From the cell containing the given text, extract its center point as (X, Y) coordinate. 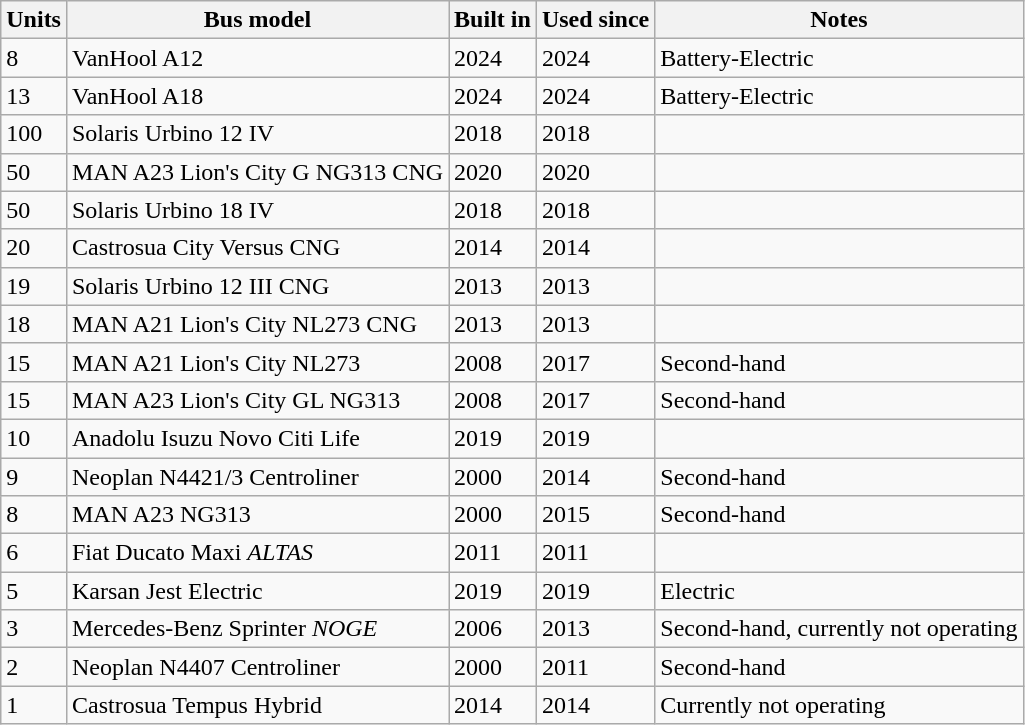
Solaris Urbino 18 IV (257, 210)
Built in (493, 20)
10 (34, 438)
VanHool A12 (257, 58)
1 (34, 705)
6 (34, 553)
Castrosua Tempus Hybrid (257, 705)
100 (34, 134)
Mercedes-Benz Sprinter NOGE (257, 629)
19 (34, 286)
Bus model (257, 20)
Solaris Urbino 12 IV (257, 134)
Karsan Jest Electric (257, 591)
Used since (595, 20)
Electric (839, 591)
Second-hand, currently not operating (839, 629)
2006 (493, 629)
MAN A23 NG313 (257, 515)
MAN A23 Lion's City G NG313 CNG (257, 172)
Units (34, 20)
Solaris Urbino 12 III CNG (257, 286)
3 (34, 629)
2 (34, 667)
Notes (839, 20)
Neoplan N4421/3 Centroliner (257, 477)
20 (34, 248)
9 (34, 477)
18 (34, 324)
Castrosua City Versus CNG (257, 248)
VanHool A18 (257, 96)
Neoplan N4407 Centroliner (257, 667)
Fiat Ducato Maxi ALTAS (257, 553)
5 (34, 591)
MAN A21 Lion's City NL273 (257, 362)
13 (34, 96)
2015 (595, 515)
MAN A23 Lion's City GL NG313 (257, 400)
Currently not operating (839, 705)
MAN A21 Lion's City NL273 CNG (257, 324)
Anadolu Isuzu Novo Citi Life (257, 438)
